Search for the cell housing the specified text and yield its [x, y] center coordinate. 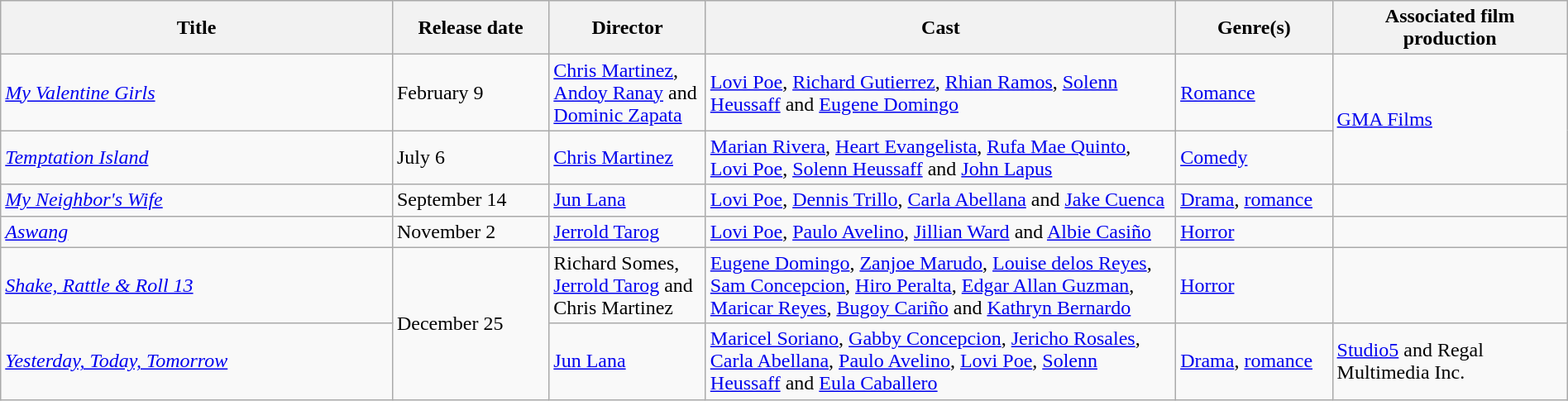
Associated film production [1450, 28]
Cast [940, 28]
Chris Martinez [627, 157]
Marian Rivera, Heart Evangelista, Rufa Mae Quinto, Lovi Poe, Solenn Heussaff and John Lapus [940, 157]
Yesterday, Today, Tomorrow [197, 361]
Romance [1254, 93]
Lovi Poe, Richard Gutierrez, Rhian Ramos, Solenn Heussaff and Eugene Domingo [940, 93]
GMA Films [1450, 119]
Jerrold Tarog [627, 232]
December 25 [470, 323]
Title [197, 28]
Studio5 and Regal Multimedia Inc. [1450, 361]
Chris Martinez, Andoy Ranay and Dominic Zapata [627, 93]
November 2 [470, 232]
Temptation Island [197, 157]
My Neighbor's Wife [197, 200]
Director [627, 28]
July 6 [470, 157]
Genre(s) [1254, 28]
Comedy [1254, 157]
February 9 [470, 93]
Lovi Poe, Paulo Avelino, Jillian Ward and Albie Casiño [940, 232]
Aswang [197, 232]
Shake, Rattle & Roll 13 [197, 285]
Richard Somes, Jerrold Tarog and Chris Martinez [627, 285]
Release date [470, 28]
September 14 [470, 200]
My Valentine Girls [197, 93]
Lovi Poe, Dennis Trillo, Carla Abellana and Jake Cuenca [940, 200]
Eugene Domingo, Zanjoe Marudo, Louise delos Reyes, Sam Concepcion, Hiro Peralta, Edgar Allan Guzman, Maricar Reyes, Bugoy Cariño and Kathryn Bernardo [940, 285]
Maricel Soriano, Gabby Concepcion, Jericho Rosales, Carla Abellana, Paulo Avelino, Lovi Poe, Solenn Heussaff and Eula Caballero [940, 361]
